Search for the cell housing the specified text and yield its (X, Y) center coordinate. 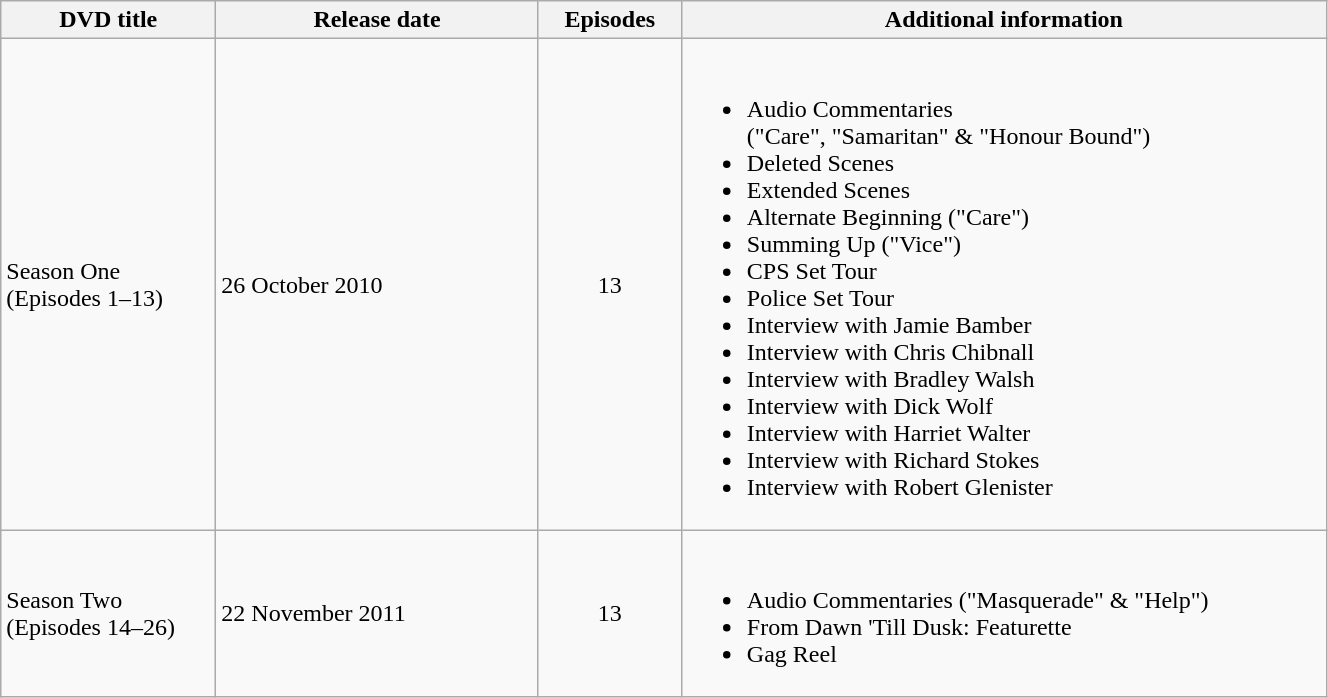
Episodes (610, 20)
Season Two(Episodes 14–26) (108, 614)
Season One(Episodes 1–13) (108, 284)
22 November 2011 (378, 614)
DVD title (108, 20)
26 October 2010 (378, 284)
Additional information (1004, 20)
Release date (378, 20)
Audio Commentaries ("Masquerade" & "Help")From Dawn 'Till Dusk: FeaturetteGag Reel (1004, 614)
